Search for the cell housing the specified text and yield its (X, Y) center coordinate. 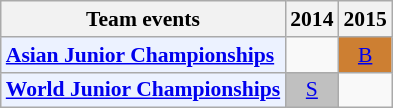
S (312, 90)
Asian Junior Championships (143, 55)
World Junior Championships (143, 90)
B (366, 55)
2014 (312, 19)
2015 (366, 19)
Team events (143, 19)
